Return the [X, Y] coordinate for the center point of the cell that contains the specified text.  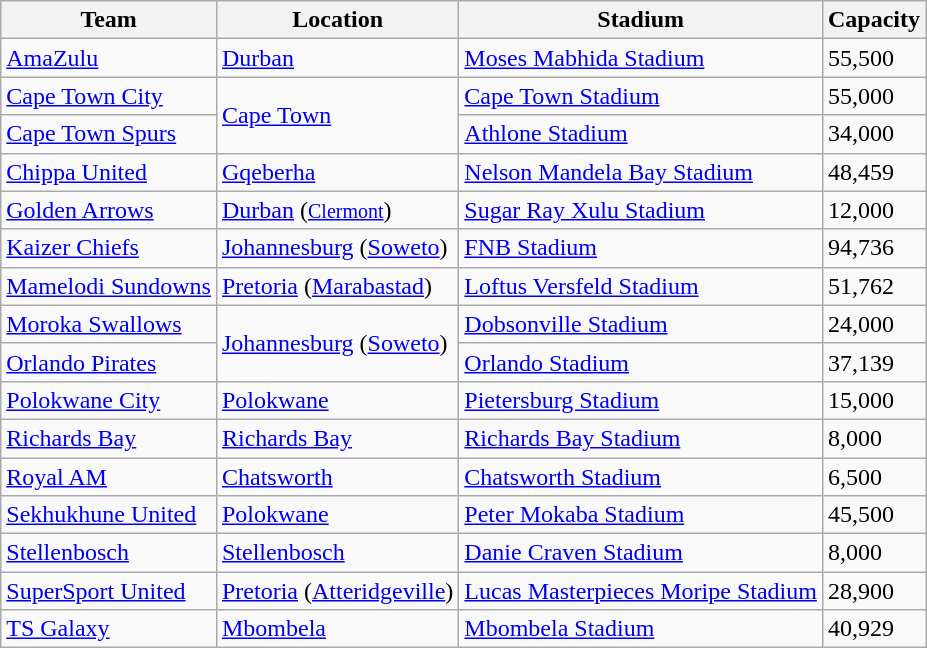
Nelson Mandela Bay Stadium [641, 172]
37,139 [874, 362]
Pretoria (Atteridgeville) [337, 591]
6,500 [874, 477]
55,500 [874, 58]
Richards Bay Stadium [641, 438]
Mbombela [337, 629]
Location [337, 20]
15,000 [874, 400]
45,500 [874, 515]
Loftus Versfeld Stadium [641, 286]
Chatsworth Stadium [641, 477]
Chippa United [109, 172]
FNB Stadium [641, 248]
55,000 [874, 96]
Cape Town Spurs [109, 134]
28,900 [874, 591]
Team [109, 20]
40,929 [874, 629]
Dobsonville Stadium [641, 324]
Kaizer Chiefs [109, 248]
Cape Town Stadium [641, 96]
Peter Mokaba Stadium [641, 515]
Chatsworth [337, 477]
SuperSport United [109, 591]
Mamelodi Sundowns [109, 286]
Royal AM [109, 477]
Danie Craven Stadium [641, 553]
Pretoria (Marabastad) [337, 286]
12,000 [874, 210]
Moroka Swallows [109, 324]
Polokwane City [109, 400]
AmaZulu [109, 58]
Athlone Stadium [641, 134]
94,736 [874, 248]
Cape Town [337, 115]
Pietersburg Stadium [641, 400]
Cape Town City [109, 96]
51,762 [874, 286]
Mbombela Stadium [641, 629]
48,459 [874, 172]
Moses Mabhida Stadium [641, 58]
Durban (Clermont) [337, 210]
Sekhukhune United [109, 515]
24,000 [874, 324]
Golden Arrows [109, 210]
Stadium [641, 20]
Gqeberha [337, 172]
Sugar Ray Xulu Stadium [641, 210]
34,000 [874, 134]
Orlando Pirates [109, 362]
Capacity [874, 20]
TS Galaxy [109, 629]
Lucas Masterpieces Moripe Stadium [641, 591]
Durban [337, 58]
Orlando Stadium [641, 362]
